Search for the cell housing the specified text and yield its [X, Y] center coordinate. 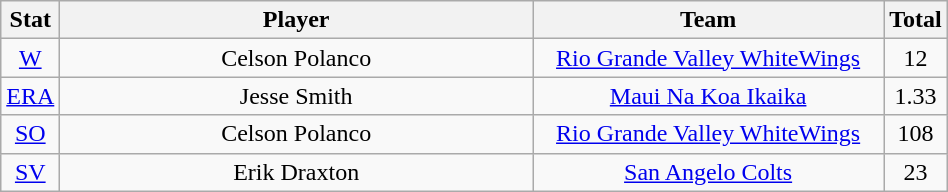
W [30, 58]
Maui Na Koa Ikaika [708, 96]
Jesse Smith [296, 96]
Total [916, 20]
108 [916, 134]
Stat [30, 20]
23 [916, 172]
Player [296, 20]
Erik Draxton [296, 172]
1.33 [916, 96]
Team [708, 20]
San Angelo Colts [708, 172]
SO [30, 134]
ERA [30, 96]
SV [30, 172]
12 [916, 58]
